Find where the given text appears and provide that cell's center as [X, Y] coordinate. 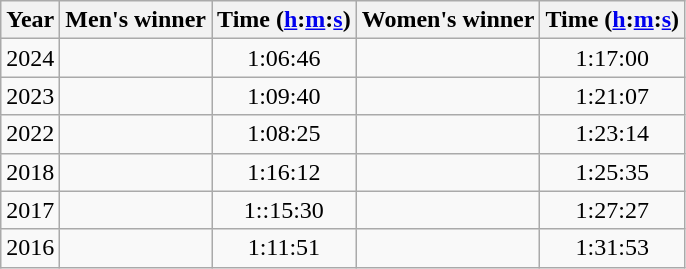
2017 [30, 210]
1:27:27 [612, 210]
Women's winner [448, 20]
1:17:00 [612, 58]
1:16:12 [284, 172]
1:11:51 [284, 248]
1:31:53 [612, 248]
1:25:35 [612, 172]
1:23:14 [612, 134]
Men's winner [136, 20]
2016 [30, 248]
2023 [30, 96]
1:06:46 [284, 58]
1:08:25 [284, 134]
2024 [30, 58]
1:09:40 [284, 96]
1::15:30 [284, 210]
1:21:07 [612, 96]
2022 [30, 134]
Year [30, 20]
2018 [30, 172]
